Pinpoint the cell where the given text exists, returning its [X, Y] midpoint coordinate. 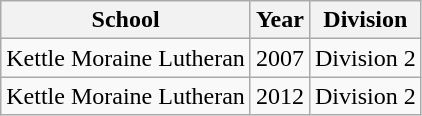
Division [365, 20]
2007 [280, 58]
School [126, 20]
2012 [280, 96]
Year [280, 20]
